Pinpoint the cell where the given text exists, returning its (X, Y) midpoint coordinate. 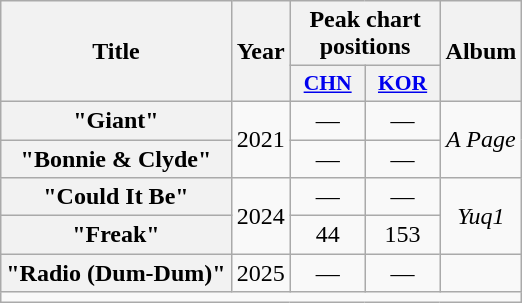
"Giant" (116, 120)
2024 (260, 216)
Album (481, 52)
CHN (328, 84)
"Freak" (116, 235)
2025 (260, 273)
2021 (260, 139)
Year (260, 52)
44 (328, 235)
KOR (402, 84)
A Page (481, 139)
Peak chart positions (365, 34)
Title (116, 52)
153 (402, 235)
Yuq1 (481, 216)
"Could It Be" (116, 197)
"Bonnie & Clyde" (116, 159)
"Radio (Dum-Dum)" (116, 273)
